Return the (x, y) coordinate for the center point of the cell that contains the specified text.  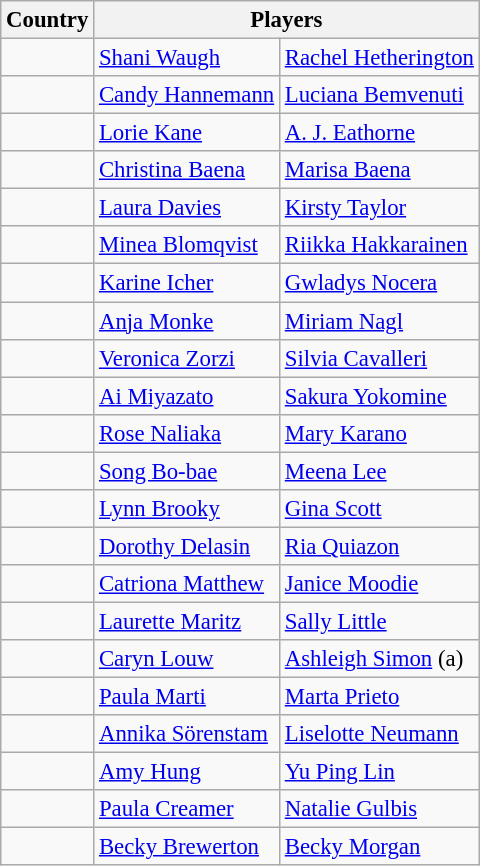
Song Bo-bae (187, 471)
Kirsty Taylor (379, 208)
Gina Scott (379, 509)
Ria Quiazon (379, 546)
Natalie Gulbis (379, 809)
Lorie Kane (187, 133)
Mary Karano (379, 433)
Candy Hannemann (187, 95)
Miriam Nagl (379, 321)
Laura Davies (187, 208)
A. J. Eathorne (379, 133)
Karine Icher (187, 283)
Yu Ping Lin (379, 772)
Liselotte Neumann (379, 734)
Laurette Maritz (187, 621)
Rose Naliaka (187, 433)
Players (287, 20)
Becky Brewerton (187, 847)
Minea Blomqvist (187, 245)
Luciana Bemvenuti (379, 95)
Anja Monke (187, 321)
Lynn Brooky (187, 509)
Meena Lee (379, 471)
Ai Miyazato (187, 396)
Becky Morgan (379, 847)
Paula Creamer (187, 809)
Riikka Hakkarainen (379, 245)
Rachel Hetherington (379, 58)
Marisa Baena (379, 170)
Sally Little (379, 621)
Silvia Cavalleri (379, 358)
Shani Waugh (187, 58)
Sakura Yokomine (379, 396)
Paula Marti (187, 697)
Country (48, 20)
Ashleigh Simon (a) (379, 659)
Janice Moodie (379, 584)
Dorothy Delasin (187, 546)
Marta Prieto (379, 697)
Veronica Zorzi (187, 358)
Catriona Matthew (187, 584)
Caryn Louw (187, 659)
Amy Hung (187, 772)
Gwladys Nocera (379, 283)
Christina Baena (187, 170)
Annika Sörenstam (187, 734)
